Find where the given text appears and provide that cell's center as (X, Y) coordinate. 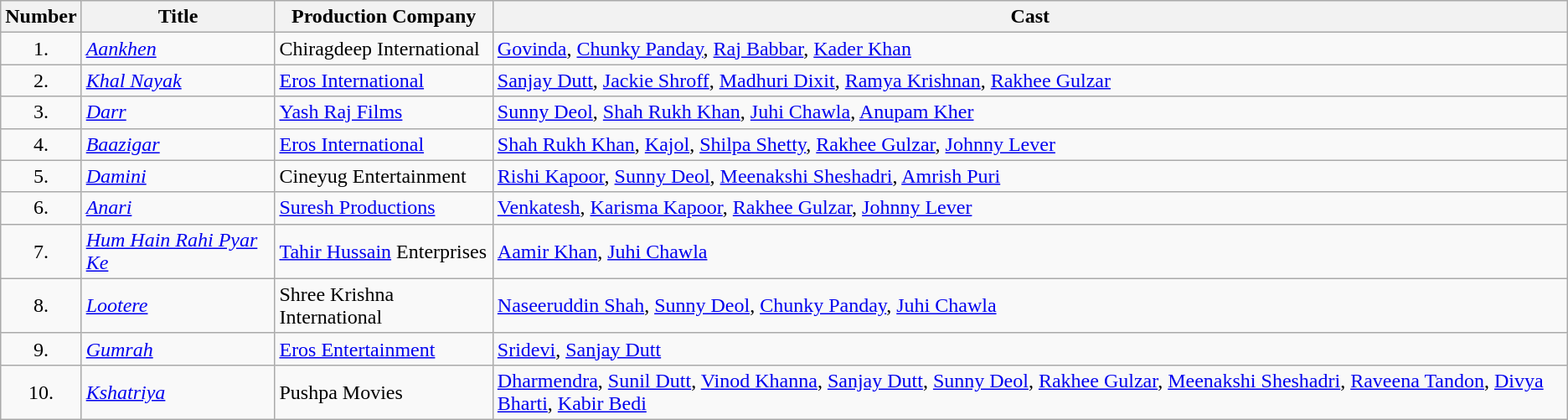
1. (41, 49)
Cineyug Entertainment (384, 176)
Gumrah (178, 349)
2. (41, 80)
Venkatesh, Karisma Kapoor, Rakhee Gulzar, Johnny Lever (1030, 208)
Hum Hain Rahi Pyar Ke (178, 251)
6. (41, 208)
Shree Krishna International (384, 305)
Baazigar (178, 144)
Title (178, 17)
Khal Nayak (178, 80)
10. (41, 392)
Sridevi, Sanjay Dutt (1030, 349)
Suresh Productions (384, 208)
Damini (178, 176)
Aankhen (178, 49)
Pushpa Movies (384, 392)
Sanjay Dutt, Jackie Shroff, Madhuri Dixit, Ramya Krishnan, Rakhee Gulzar (1030, 80)
3. (41, 112)
Govinda, Chunky Panday, Raj Babbar, Kader Khan (1030, 49)
Aamir Khan, Juhi Chawla (1030, 251)
Tahir Hussain Enterprises (384, 251)
Yash Raj Films (384, 112)
9. (41, 349)
Lootere (178, 305)
Dharmendra, Sunil Dutt, Vinod Khanna, Sanjay Dutt, Sunny Deol, Rakhee Gulzar, Meenakshi Sheshadri, Raveena Tandon, Divya Bharti, Kabir Bedi (1030, 392)
Naseeruddin Shah, Sunny Deol, Chunky Panday, Juhi Chawla (1030, 305)
Cast (1030, 17)
5. (41, 176)
7. (41, 251)
8. (41, 305)
Sunny Deol, Shah Rukh Khan, Juhi Chawla, Anupam Kher (1030, 112)
Number (41, 17)
Shah Rukh Khan, Kajol, Shilpa Shetty, Rakhee Gulzar, Johnny Lever (1030, 144)
Anari (178, 208)
Darr (178, 112)
Kshatriya (178, 392)
Production Company (384, 17)
Eros Entertainment (384, 349)
Chiragdeep International (384, 49)
Rishi Kapoor, Sunny Deol, Meenakshi Sheshadri, Amrish Puri (1030, 176)
4. (41, 144)
